Identify which cell holds the provided text, then report its (x, y) central coordinate. 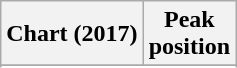
Chart (2017) (72, 34)
Peakposition (189, 34)
